Provide the (x, y) coordinate of the cell's center where the given text is located.  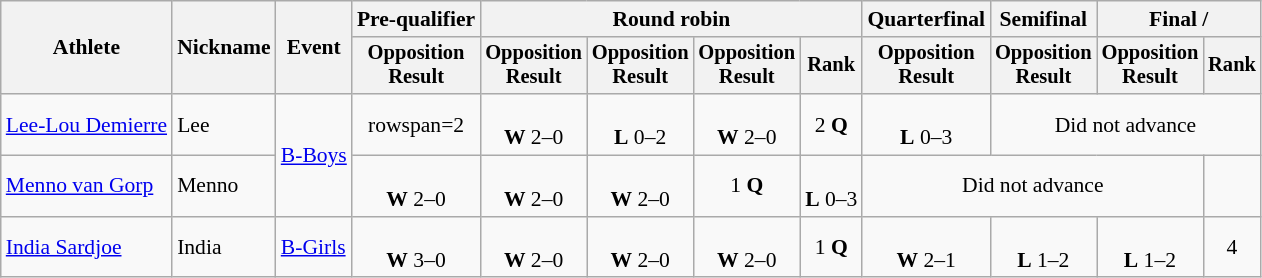
Athlete (86, 48)
Menno van Gorp (86, 186)
2 Q (831, 124)
Round robin (671, 19)
Nickname (224, 48)
B-Boys (314, 155)
Semifinal (1044, 19)
W 3–0 (416, 248)
L 0–2 (640, 124)
India Sardjoe (86, 248)
rowspan=2 (416, 124)
Lee-Lou Demierre (86, 124)
India (224, 248)
W 2–1 (926, 248)
Lee (224, 124)
B-Girls (314, 248)
Event (314, 48)
4 (1232, 248)
Menno (224, 186)
Quarterfinal (926, 19)
Pre-qualifier (416, 19)
Final / (1179, 19)
